Search for the cell housing the specified text and yield its [X, Y] center coordinate. 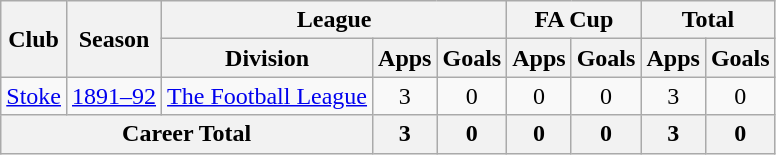
1891–92 [114, 96]
FA Cup [574, 20]
The Football League [268, 96]
Club [34, 39]
Stoke [34, 96]
Season [114, 39]
Career Total [187, 134]
Division [268, 58]
League [334, 20]
Total [708, 20]
